Provide the [x, y] coordinate of the cell's center where the given text is located.  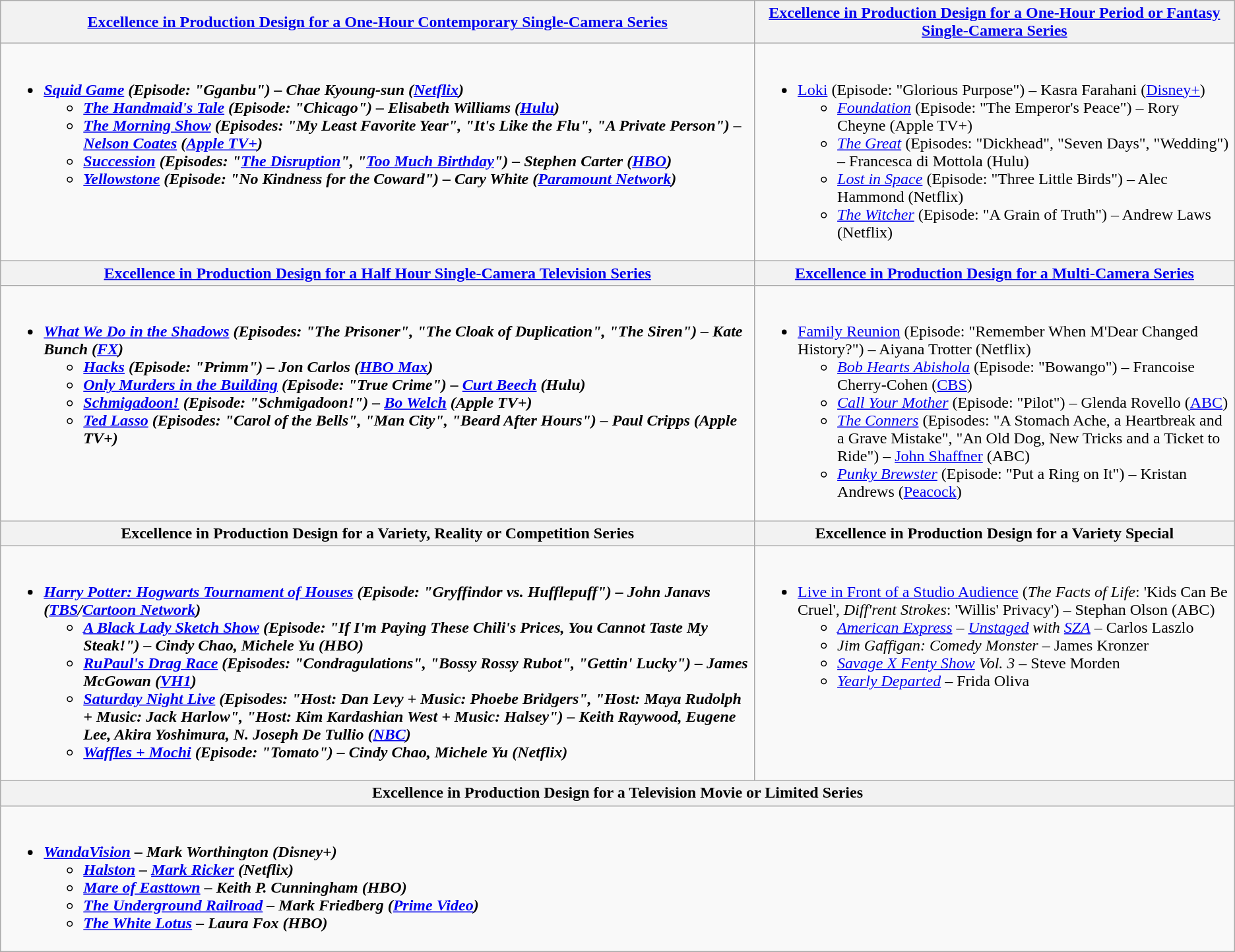
Excellence in Production Design for a One-Hour Period or Fantasy Single-Camera Series [995, 22]
Excellence in Production Design for a Multi-Camera Series [995, 273]
Excellence in Production Design for a One-Hour Contemporary Single-Camera Series [377, 22]
Excellence in Production Design for a Variety Special [995, 533]
Excellence in Production Design for a Variety, Reality or Competition Series [377, 533]
Excellence in Production Design for a Television Movie or Limited Series [617, 793]
Excellence in Production Design for a Half Hour Single-Camera Television Series [377, 273]
